From the cell containing the given text, extract its center point as (x, y) coordinate. 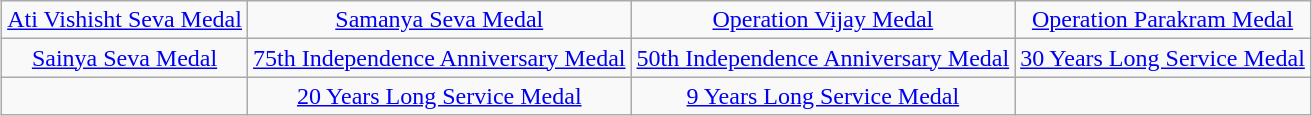
50th Independence Anniversary Medal (823, 58)
Operation Parakram Medal (1163, 20)
30 Years Long Service Medal (1163, 58)
75th Independence Anniversary Medal (439, 58)
Samanya Seva Medal (439, 20)
Sainya Seva Medal (125, 58)
Ati Vishisht Seva Medal (125, 20)
9 Years Long Service Medal (823, 96)
Operation Vijay Medal (823, 20)
20 Years Long Service Medal (439, 96)
